Provide the (X, Y) coordinate of the cell's center where the given text is located.  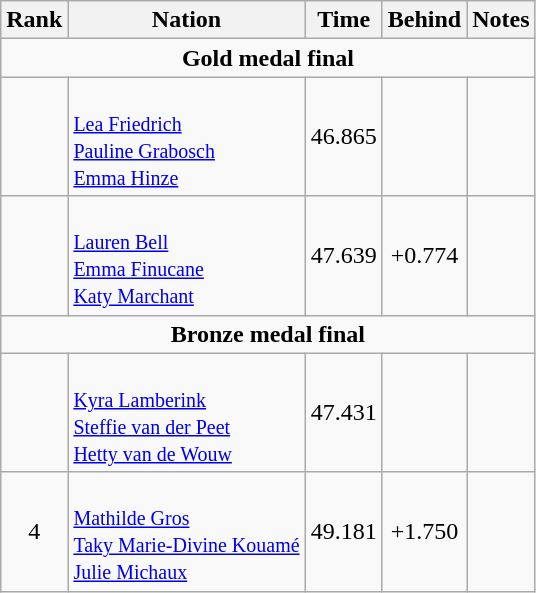
47.639 (344, 256)
Behind (424, 20)
Mathilde GrosTaky Marie-Divine KouaméJulie Michaux (186, 532)
Notes (501, 20)
47.431 (344, 412)
Time (344, 20)
Kyra LamberinkSteffie van der PeetHetty van de Wouw (186, 412)
+0.774 (424, 256)
46.865 (344, 136)
+1.750 (424, 532)
Lea FriedrichPauline GraboschEmma Hinze (186, 136)
Lauren BellEmma FinucaneKaty Marchant (186, 256)
Rank (34, 20)
4 (34, 532)
49.181 (344, 532)
Bronze medal final (268, 334)
Nation (186, 20)
Gold medal final (268, 58)
